Locate the cell with the specified text and output its (X, Y) center coordinate. 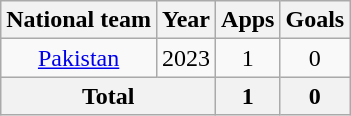
Pakistan (79, 58)
Goals (315, 20)
Total (108, 96)
National team (79, 20)
2023 (186, 58)
Year (186, 20)
Apps (248, 20)
